Output the (X, Y) coordinate of the center of the cell containing the given text.  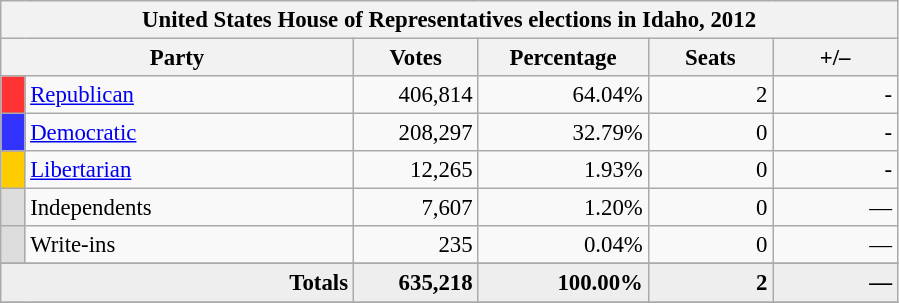
Votes (416, 58)
Write-ins (189, 245)
Libertarian (189, 170)
United States House of Representatives elections in Idaho, 2012 (450, 20)
235 (416, 245)
Democratic (189, 133)
Seats (710, 58)
12,265 (416, 170)
406,814 (416, 95)
7,607 (416, 208)
0.04% (563, 245)
208,297 (416, 133)
+/– (836, 58)
635,218 (416, 283)
32.79% (563, 133)
Independents (189, 208)
1.93% (563, 170)
Totals (178, 283)
64.04% (563, 95)
100.00% (563, 283)
Republican (189, 95)
1.20% (563, 208)
Percentage (563, 58)
Party (178, 58)
